From the cell containing the given text, extract its center point as [x, y] coordinate. 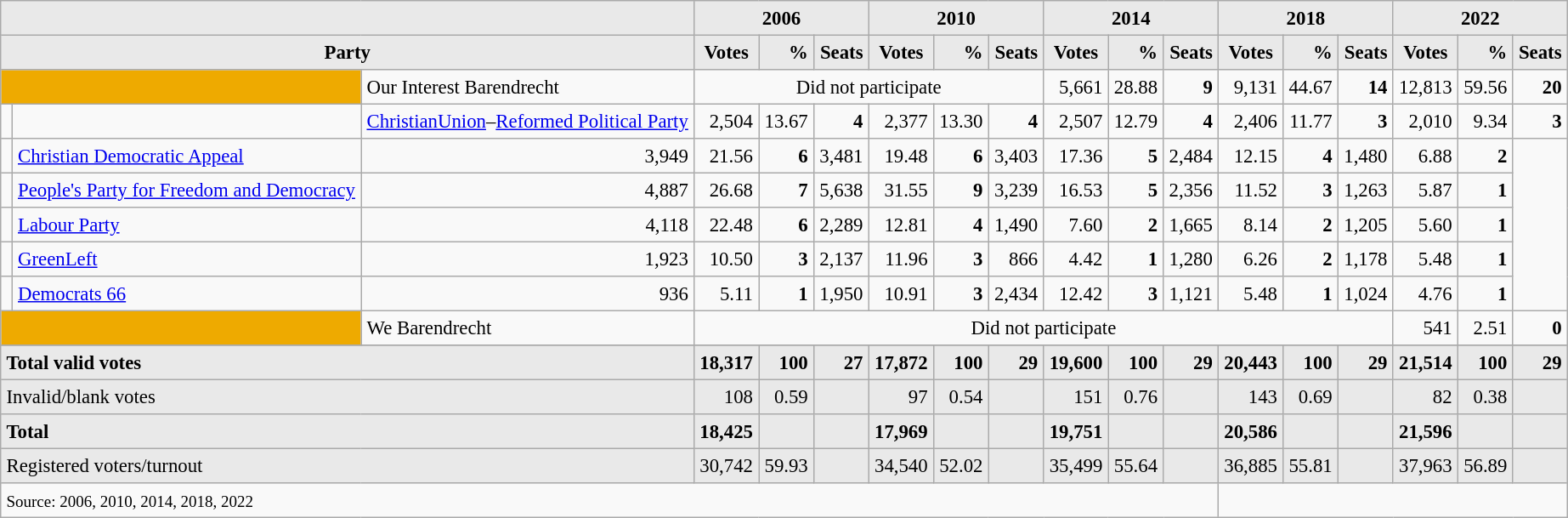
6.88 [1425, 156]
8.14 [1251, 225]
Party [348, 52]
14 [1365, 87]
20 [1540, 87]
2010 [956, 18]
1,263 [1365, 190]
55.81 [1310, 465]
5.60 [1425, 225]
12,813 [1425, 87]
1,490 [1016, 225]
18,425 [727, 431]
37,963 [1425, 465]
0.76 [1135, 396]
2,406 [1251, 121]
13.30 [960, 121]
28.88 [1135, 87]
4.76 [1425, 293]
ChristianUnion–Reformed Political Party [528, 121]
19,751 [1076, 431]
18,317 [727, 362]
56.89 [1486, 465]
Total [348, 431]
Registered voters/turnout [348, 465]
11.52 [1251, 190]
5.87 [1425, 190]
0 [1540, 327]
3,403 [1016, 156]
GreenLeft [186, 259]
12.81 [901, 225]
People's Party for Freedom and Democracy [186, 190]
2006 [782, 18]
0.59 [787, 396]
97 [901, 396]
6.26 [1251, 259]
4,118 [528, 225]
27 [841, 362]
Total valid votes [348, 362]
82 [1425, 396]
2,504 [727, 121]
19,600 [1076, 362]
10.50 [727, 259]
52.02 [960, 465]
11.77 [1310, 121]
We Barendrecht [528, 327]
20,586 [1251, 431]
59.56 [1486, 87]
3,949 [528, 156]
2014 [1131, 18]
22.48 [727, 225]
20,443 [1251, 362]
21.56 [727, 156]
17,969 [901, 431]
151 [1076, 396]
36,885 [1251, 465]
4,887 [528, 190]
2,377 [901, 121]
2,289 [841, 225]
Democrats 66 [186, 293]
11.96 [901, 259]
0.38 [1486, 396]
Source: 2006, 2010, 2014, 2018, 2022 [610, 500]
Labour Party [186, 225]
5,661 [1076, 87]
1,665 [1192, 225]
1,480 [1365, 156]
2,484 [1192, 156]
2,434 [1016, 293]
Invalid/blank votes [348, 396]
4.42 [1076, 259]
1,178 [1365, 259]
12.15 [1251, 156]
2.51 [1486, 327]
34,540 [901, 465]
1,205 [1365, 225]
936 [528, 293]
55.64 [1135, 465]
21,514 [1425, 362]
16.53 [1076, 190]
31.55 [901, 190]
108 [727, 396]
21,596 [1425, 431]
59.93 [787, 465]
3,481 [841, 156]
5.11 [727, 293]
2,356 [1192, 190]
0.69 [1310, 396]
44.67 [1310, 87]
0.54 [960, 396]
12.42 [1076, 293]
12.79 [1135, 121]
Christian Democratic Appeal [186, 156]
7 [787, 190]
10.91 [901, 293]
143 [1251, 396]
17,872 [901, 362]
2022 [1480, 18]
7.60 [1076, 225]
2018 [1306, 18]
19.48 [901, 156]
1,121 [1192, 293]
2,507 [1076, 121]
5,638 [841, 190]
1,024 [1365, 293]
9.34 [1486, 121]
3,239 [1016, 190]
26.68 [727, 190]
17.36 [1076, 156]
Our Interest Barendrecht [528, 87]
9,131 [1251, 87]
1,923 [528, 259]
866 [1016, 259]
30,742 [727, 465]
2,137 [841, 259]
1,950 [841, 293]
13.67 [787, 121]
1,280 [1192, 259]
2,010 [1425, 121]
35,499 [1076, 465]
541 [1425, 327]
